Return (X, Y) of the center of cell containing provided text 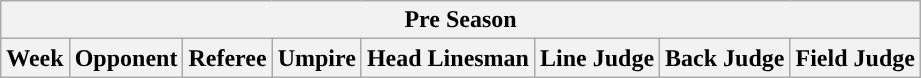
Week (35, 58)
Line Judge (596, 58)
Head Linesman (448, 58)
Opponent (126, 58)
Field Judge (855, 58)
Umpire (316, 58)
Pre Season (461, 20)
Back Judge (725, 58)
Referee (228, 58)
